Provide the (X, Y) coordinate of the cell's center where the given text is located.  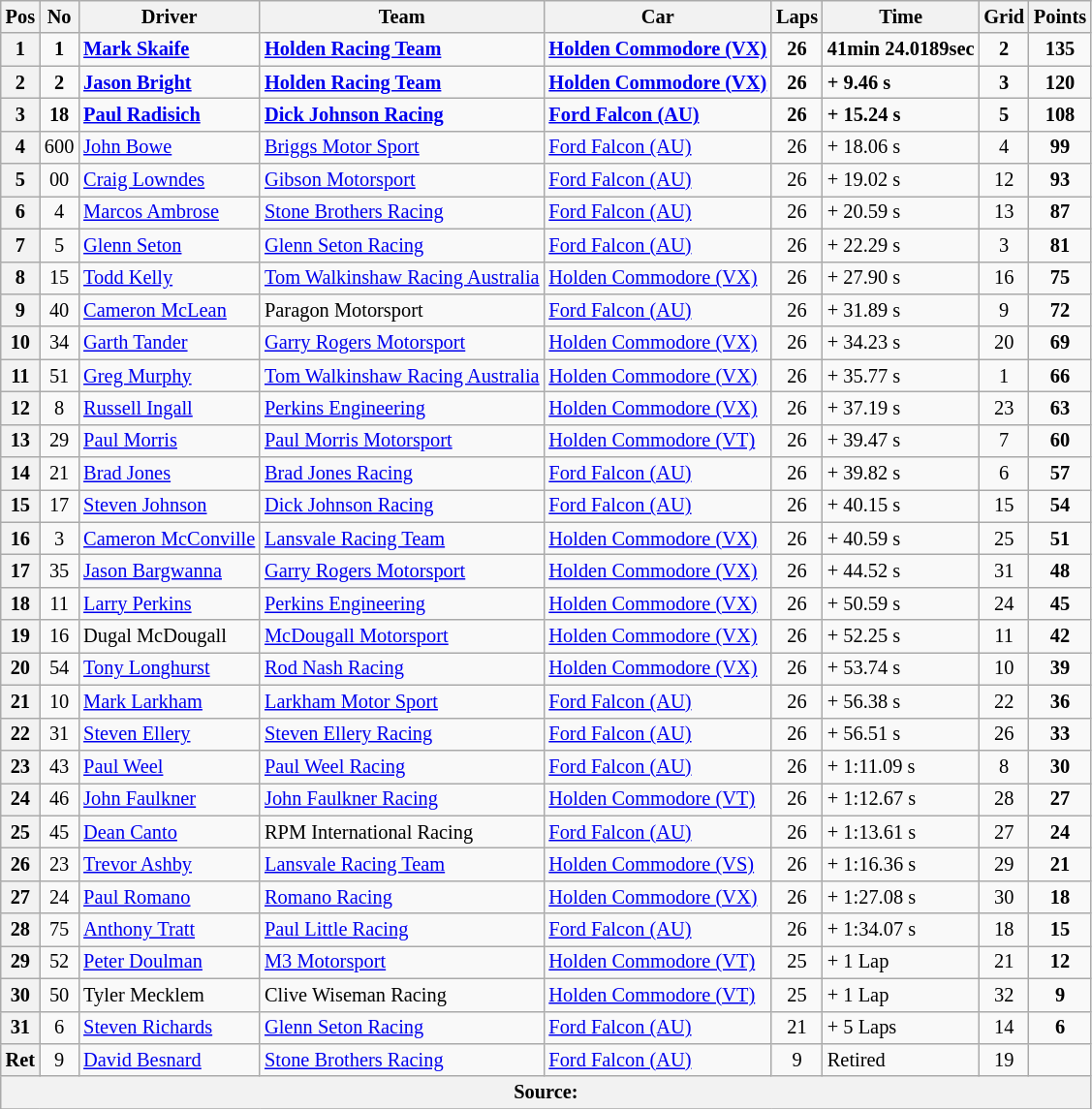
Driver (169, 16)
+ 50.59 s (901, 603)
Grid (1004, 16)
No (59, 16)
Brad Jones Racing (401, 474)
Dean Canto (169, 832)
Holden Commodore (VS) (657, 864)
Steven Johnson (169, 506)
Steven Richards (169, 1028)
+ 34.23 s (901, 343)
Paul Weel Racing (401, 766)
Jason Bright (169, 82)
120 (1060, 82)
81 (1060, 245)
50 (59, 995)
Source: (546, 1093)
60 (1060, 441)
McDougall Motorsport (401, 636)
Mark Larkham (169, 701)
Paul Weel (169, 766)
John Faulkner (169, 799)
+ 39.47 s (901, 441)
Points (1060, 16)
+ 53.74 s (901, 668)
Mark Skaife (169, 49)
46 (59, 799)
39 (1060, 668)
69 (1060, 343)
+ 52.25 s (901, 636)
+ 1:34.07 s (901, 930)
+ 20.59 s (901, 212)
+ 40.59 s (901, 539)
93 (1060, 180)
00 (59, 180)
Pos (20, 16)
57 (1060, 474)
+ 27.90 s (901, 278)
Marcos Ambrose (169, 212)
Clive Wiseman Racing (401, 995)
Car (657, 16)
+ 9.46 s (901, 82)
Paul Morris (169, 441)
Paul Romano (169, 897)
John Bowe (169, 147)
72 (1060, 310)
+ 56.38 s (901, 701)
John Faulkner Racing (401, 799)
+ 56.51 s (901, 734)
+ 22.29 s (901, 245)
Tony Longhurst (169, 668)
+ 1:12.67 s (901, 799)
Cameron McConville (169, 539)
Paragon Motorsport (401, 310)
+ 37.19 s (901, 408)
33 (1060, 734)
Greg Murphy (169, 376)
+ 35.77 s (901, 376)
43 (59, 766)
48 (1060, 570)
Ret (20, 1060)
Paul Radisich (169, 114)
Anthony Tratt (169, 930)
+ 40.15 s (901, 506)
135 (1060, 49)
Steven Ellery (169, 734)
Dugal McDougall (169, 636)
+ 5 Laps (901, 1028)
Trevor Ashby (169, 864)
Team (401, 16)
41min 24.0189sec (901, 49)
Peter Doulman (169, 962)
RPM International Racing (401, 832)
Larry Perkins (169, 603)
600 (59, 147)
+ 1:16.36 s (901, 864)
Rod Nash Racing (401, 668)
108 (1060, 114)
Retired (901, 1060)
Romano Racing (401, 897)
42 (1060, 636)
+ 39.82 s (901, 474)
+ 1:13.61 s (901, 832)
87 (1060, 212)
Garth Tander (169, 343)
M3 Motorsport (401, 962)
32 (1004, 995)
Laps (796, 16)
Paul Morris Motorsport (401, 441)
Todd Kelly (169, 278)
66 (1060, 376)
Brad Jones (169, 474)
+ 1:27.08 s (901, 897)
Steven Ellery Racing (401, 734)
52 (59, 962)
35 (59, 570)
Briggs Motor Sport (401, 147)
+ 15.24 s (901, 114)
+ 1:11.09 s (901, 766)
+ 31.89 s (901, 310)
Russell Ingall (169, 408)
+ 19.02 s (901, 180)
Craig Lowndes (169, 180)
Time (901, 16)
Gibson Motorsport (401, 180)
Jason Bargwanna (169, 570)
Cameron McLean (169, 310)
Larkham Motor Sport (401, 701)
+ 18.06 s (901, 147)
Tyler Mecklem (169, 995)
Paul Little Racing (401, 930)
63 (1060, 408)
40 (59, 310)
99 (1060, 147)
David Besnard (169, 1060)
Glenn Seton (169, 245)
+ 44.52 s (901, 570)
34 (59, 343)
36 (1060, 701)
